Search for the cell housing the specified text and yield its (X, Y) center coordinate. 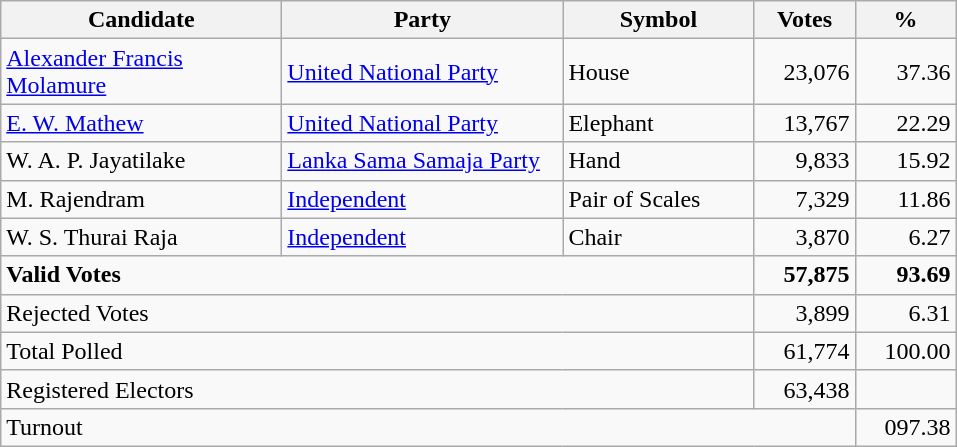
W. S. Thurai Raja (142, 237)
57,875 (804, 275)
Alexander Francis Molamure (142, 72)
Candidate (142, 20)
Valid Votes (378, 275)
63,438 (804, 389)
37.36 (906, 72)
097.38 (906, 427)
Party (422, 20)
Hand (658, 161)
Turnout (428, 427)
23,076 (804, 72)
6.31 (906, 313)
Lanka Sama Samaja Party (422, 161)
E. W. Mathew (142, 123)
Pair of Scales (658, 199)
Total Polled (378, 351)
100.00 (906, 351)
22.29 (906, 123)
Elephant (658, 123)
11.86 (906, 199)
61,774 (804, 351)
9,833 (804, 161)
93.69 (906, 275)
W. A. P. Jayatilake (142, 161)
House (658, 72)
15.92 (906, 161)
Symbol (658, 20)
M. Rajendram (142, 199)
13,767 (804, 123)
3,899 (804, 313)
3,870 (804, 237)
% (906, 20)
Votes (804, 20)
7,329 (804, 199)
6.27 (906, 237)
Chair (658, 237)
Rejected Votes (378, 313)
Registered Electors (378, 389)
